Locate the cell with the specified text and output its [x, y] center coordinate. 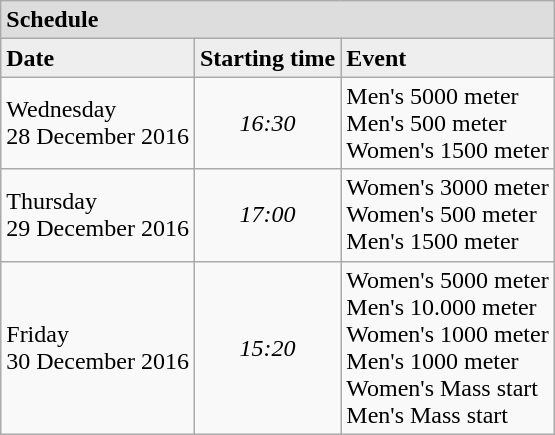
Event [448, 58]
16:30 [267, 123]
Date [98, 58]
Women's 5000 meter Men's 10.000 meter Women's 1000 meter Men's 1000 meter Women's Mass start Men's Mass start [448, 348]
17:00 [267, 215]
15:20 [267, 348]
Starting time [267, 58]
Women's 3000 meter Women's 500 meter Men's 1500 meter [448, 215]
Wednesday 28 December 2016 [98, 123]
Men's 5000 meter Men's 500 meter Women's 1500 meter [448, 123]
Friday 30 December 2016 [98, 348]
Thursday 29 December 2016 [98, 215]
Schedule [278, 20]
